Search for the cell housing the specified text and yield its [x, y] center coordinate. 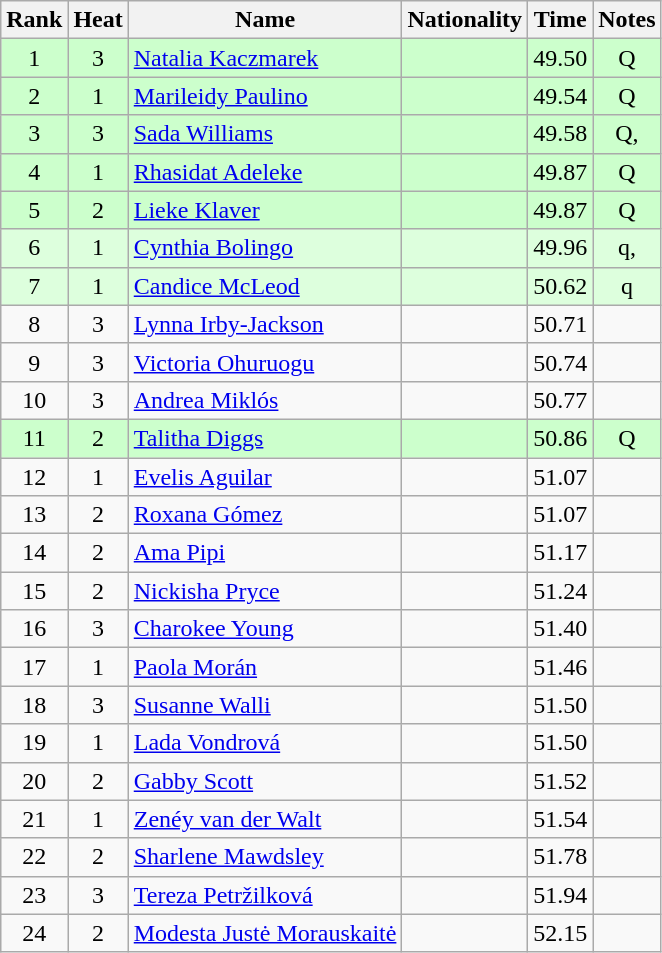
13 [34, 515]
Ama Pipi [265, 553]
51.52 [560, 781]
23 [34, 895]
50.86 [560, 438]
21 [34, 819]
4 [34, 172]
24 [34, 933]
6 [34, 248]
11 [34, 438]
8 [34, 324]
Lieke Klaver [265, 210]
14 [34, 553]
49.50 [560, 58]
Natalia Kaczmarek [265, 58]
51.40 [560, 629]
22 [34, 857]
50.77 [560, 400]
Zenéy van der Walt [265, 819]
18 [34, 705]
Rank [34, 20]
Gabby Scott [265, 781]
51.54 [560, 819]
Evelis Aguilar [265, 477]
q [627, 286]
Lada Vondrová [265, 743]
Heat [98, 20]
50.71 [560, 324]
Charokee Young [265, 629]
q, [627, 248]
7 [34, 286]
Marileidy Paulino [265, 96]
Cynthia Bolingo [265, 248]
49.54 [560, 96]
50.62 [560, 286]
10 [34, 400]
9 [34, 362]
20 [34, 781]
5 [34, 210]
12 [34, 477]
52.15 [560, 933]
51.17 [560, 553]
Roxana Gómez [265, 515]
Lynna Irby-Jackson [265, 324]
Susanne Walli [265, 705]
Time [560, 20]
50.74 [560, 362]
Notes [627, 20]
Talitha Diggs [265, 438]
Name [265, 20]
51.94 [560, 895]
17 [34, 667]
16 [34, 629]
19 [34, 743]
Modesta Justė Morauskaitė [265, 933]
Paola Morán [265, 667]
15 [34, 591]
51.78 [560, 857]
Tereza Petržilková [265, 895]
51.24 [560, 591]
Sada Williams [265, 134]
49.96 [560, 248]
Nationality [465, 20]
Nickisha Pryce [265, 591]
Sharlene Mawdsley [265, 857]
Andrea Miklós [265, 400]
49.58 [560, 134]
Rhasidat Adeleke [265, 172]
Q, [627, 134]
51.46 [560, 667]
Victoria Ohuruogu [265, 362]
Candice McLeod [265, 286]
